Locate the cell with the specified text and output its [X, Y] center coordinate. 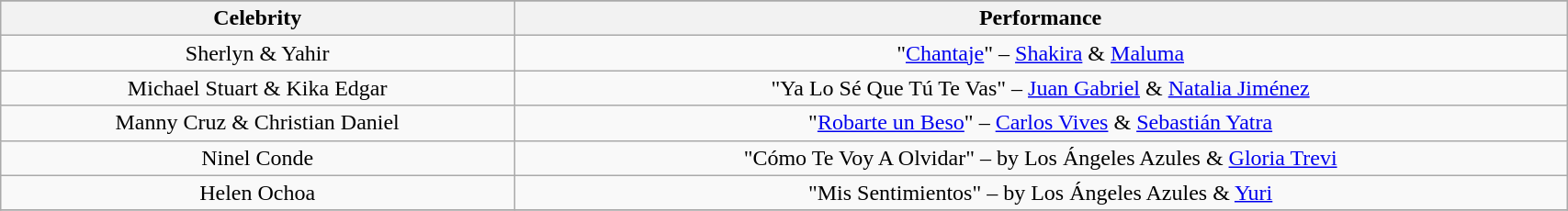
"Chantaje" – Shakira & Maluma [1041, 53]
Performance [1041, 18]
Celebrity [257, 18]
Ninel Conde [257, 158]
"Ya Lo Sé Que Tú Te Vas" – Juan Gabriel & Natalia Jiménez [1041, 88]
Michael Stuart & Kika Edgar [257, 88]
"Cómo Te Voy A Olvidar" – by Los Ángeles Azules & Gloria Trevi [1041, 158]
Manny Cruz & Christian Daniel [257, 123]
"Robarte un Beso" – Carlos Vives & Sebastián Yatra [1041, 123]
"Mis Sentimientos" – by Los Ángeles Azules & Yuri [1041, 193]
Sherlyn & Yahir [257, 53]
Helen Ochoa [257, 193]
